Pinpoint the cell where the given text exists, returning its [x, y] midpoint coordinate. 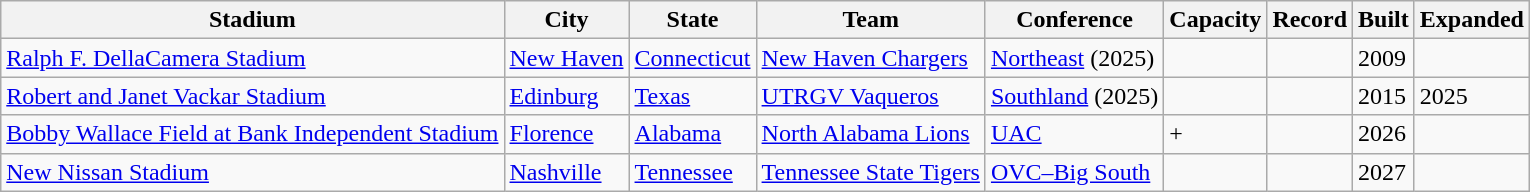
Built [1384, 20]
Stadium [252, 20]
UTRGV Vaqueros [870, 96]
2026 [1384, 134]
Bobby Wallace Field at Bank Independent Stadium [252, 134]
2025 [1472, 96]
Alabama [692, 134]
Edinburg [566, 96]
Tennessee [692, 172]
2027 [1384, 172]
City [566, 20]
Record [1310, 20]
Nashville [566, 172]
2015 [1384, 96]
2009 [1384, 58]
New Haven [566, 58]
Northeast (2025) [1074, 58]
Ralph F. DellaCamera Stadium [252, 58]
State [692, 20]
Robert and Janet Vackar Stadium [252, 96]
+ [1216, 134]
Team [870, 20]
Texas [692, 96]
Expanded [1472, 20]
OVC–Big South [1074, 172]
Florence [566, 134]
New Nissan Stadium [252, 172]
UAC [1074, 134]
Southland (2025) [1074, 96]
Tennessee State Tigers [870, 172]
Capacity [1216, 20]
Connecticut [692, 58]
North Alabama Lions [870, 134]
New Haven Chargers [870, 58]
Conference [1074, 20]
